Identify which cell holds the provided text, then report its [x, y] central coordinate. 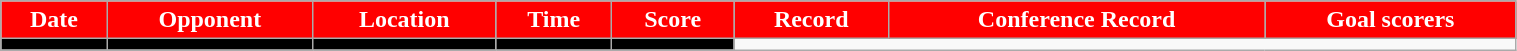
Score [672, 20]
Conference Record [1077, 20]
Record [812, 20]
Opponent [210, 20]
Time [554, 20]
Location [404, 20]
Goal scorers [1390, 20]
Date [54, 20]
